Detect which cell encompasses the target text, then output its [X, Y] center coordinate. 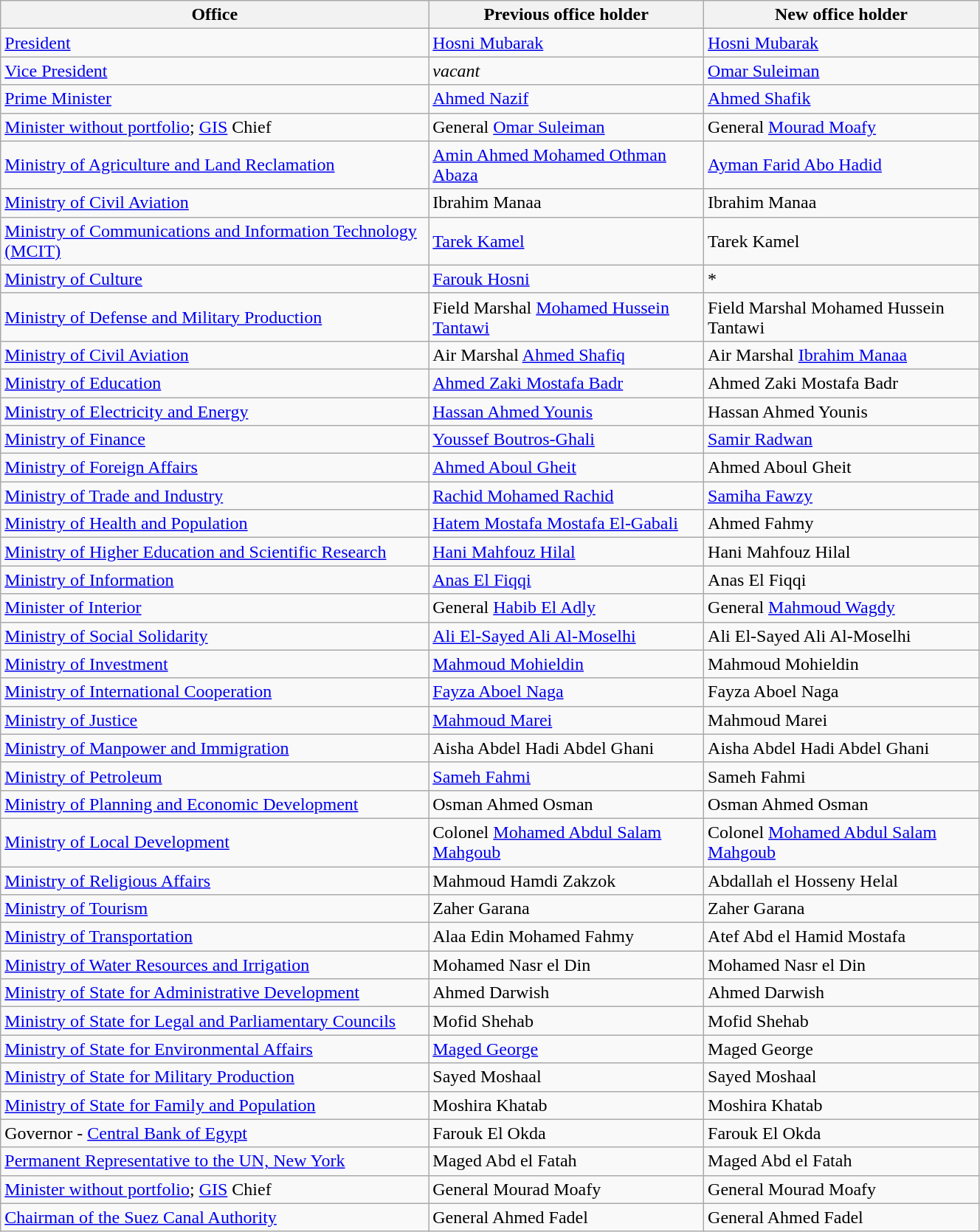
* [841, 279]
General Mahmoud Wagdy [841, 608]
Ministry of Foreign Affairs [215, 468]
Ministry of Education [215, 383]
Ministry of International Cooperation [215, 692]
Ahmed Fahmy [841, 524]
Ministry of Local Development [215, 842]
Hatem Mostafa Mostafa El-Gabali [567, 524]
vacant [567, 71]
Ministry of State for Administrative Development [215, 993]
Ministry of Petroleum [215, 776]
Governor - Central Bank of Egypt [215, 1133]
Ministry of Culture [215, 279]
Ahmed Shafik [841, 99]
Youssef Boutros-Ghali [567, 440]
New office holder [841, 15]
Ministry of Social Solidarity [215, 636]
Ministry of Planning and Economic Development [215, 804]
Air Marshal Ahmed Shafiq [567, 355]
Samiha Fawzy [841, 496]
Office [215, 15]
Ministry of Justice [215, 720]
Ministry of State for Military Production [215, 1077]
Ministry of Agriculture and Land Reclamation [215, 165]
Alaa Edin Mohamed Fahmy [567, 937]
Abdallah el Hosseny Helal [841, 880]
Ayman Farid Abo Hadid [841, 165]
Vice President [215, 71]
Ministry of Investment [215, 664]
Ministry of Information [215, 580]
President [215, 43]
Farouk Hosni [567, 279]
Ministry of State for Family and Population [215, 1105]
Ministry of Defense and Military Production [215, 317]
Samir Radwan [841, 440]
Previous office holder [567, 15]
Permanent Representative to the UN, New York [215, 1161]
Amin Ahmed Mohamed Othman Abaza [567, 165]
Ahmed Nazif [567, 99]
General Omar Suleiman [567, 127]
Ministry of Finance [215, 440]
Ministry of Health and Population [215, 524]
Ministry of Communications and Information Technology (MCIT) [215, 240]
Prime Minister [215, 99]
Ministry of State for Environmental Affairs [215, 1049]
Ministry of Tourism [215, 909]
Ministry of Manpower and Immigration [215, 748]
Ministry of Trade and Industry [215, 496]
Ministry of State for Legal and Parliamentary Councils [215, 1021]
Ministry of Water Resources and Irrigation [215, 965]
Ministry of Electricity and Energy [215, 411]
Mahmoud Hamdi Zakzok [567, 880]
Omar Suleiman [841, 71]
Minister of Interior [215, 608]
Ministry of Transportation [215, 937]
Rachid Mohamed Rachid [567, 496]
Atef Abd el Hamid Mostafa [841, 937]
Ministry of Higher Education and Scientific Research [215, 552]
Chairman of the Suez Canal Authority [215, 1217]
General Habib El Adly [567, 608]
Air Marshal Ibrahim Manaa [841, 355]
Ministry of Religious Affairs [215, 880]
